From the cell containing the given text, extract its center point as [x, y] coordinate. 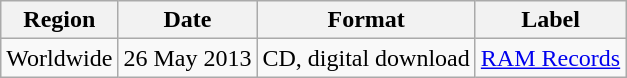
26 May 2013 [188, 58]
Worldwide [60, 58]
Label [550, 20]
RAM Records [550, 58]
CD, digital download [366, 58]
Date [188, 20]
Region [60, 20]
Format [366, 20]
